For the text-containing cell, return its midpoint in [X, Y] coordinate format. 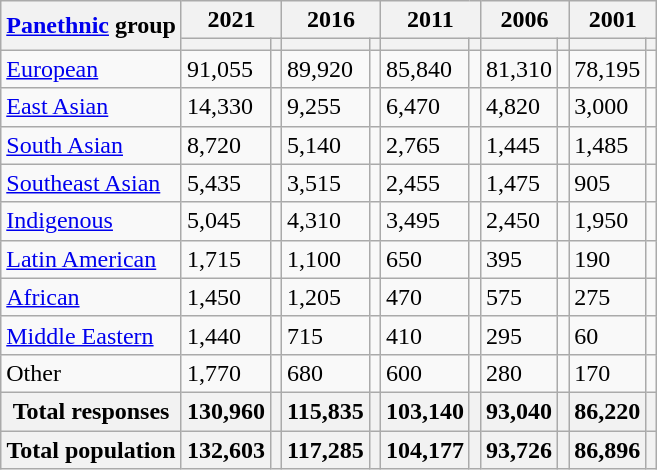
1,450 [226, 297]
103,140 [424, 411]
91,055 [226, 69]
1,485 [608, 145]
1,205 [326, 297]
680 [326, 373]
Total population [92, 449]
60 [608, 335]
650 [424, 259]
295 [518, 335]
1,445 [518, 145]
78,195 [608, 69]
3,495 [424, 221]
280 [518, 373]
85,840 [424, 69]
2021 [231, 20]
2016 [332, 20]
93,726 [518, 449]
190 [608, 259]
2011 [430, 20]
89,920 [326, 69]
81,310 [518, 69]
2006 [524, 20]
2,765 [424, 145]
East Asian [92, 107]
Southeast Asian [92, 183]
1,100 [326, 259]
1,440 [226, 335]
Latin American [92, 259]
Panethnic group [92, 26]
European [92, 69]
African [92, 297]
600 [424, 373]
115,835 [326, 411]
9,255 [326, 107]
Total responses [92, 411]
3,000 [608, 107]
5,045 [226, 221]
470 [424, 297]
86,896 [608, 449]
1,770 [226, 373]
Indigenous [92, 221]
104,177 [424, 449]
905 [608, 183]
410 [424, 335]
1,475 [518, 183]
130,960 [226, 411]
2001 [613, 20]
South Asian [92, 145]
14,330 [226, 107]
6,470 [424, 107]
575 [518, 297]
1,950 [608, 221]
4,310 [326, 221]
132,603 [226, 449]
2,455 [424, 183]
395 [518, 259]
5,435 [226, 183]
3,515 [326, 183]
2,450 [518, 221]
4,820 [518, 107]
117,285 [326, 449]
1,715 [226, 259]
8,720 [226, 145]
715 [326, 335]
275 [608, 297]
170 [608, 373]
Middle Eastern [92, 335]
5,140 [326, 145]
Other [92, 373]
86,220 [608, 411]
93,040 [518, 411]
